Extract the (X, Y) coordinate from the center of the cell holding the provided text.  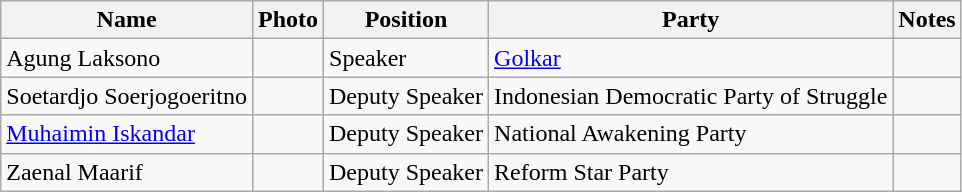
Photo (288, 20)
Party (691, 20)
Notes (927, 20)
Speaker (406, 58)
Agung Laksono (127, 58)
Golkar (691, 58)
Muhaimin Iskandar (127, 134)
Reform Star Party (691, 172)
National Awakening Party (691, 134)
Soetardjo Soerjogoeritno (127, 96)
Zaenal Maarif (127, 172)
Name (127, 20)
Indonesian Democratic Party of Struggle (691, 96)
Position (406, 20)
